From the cell containing the given text, extract its center point as [X, Y] coordinate. 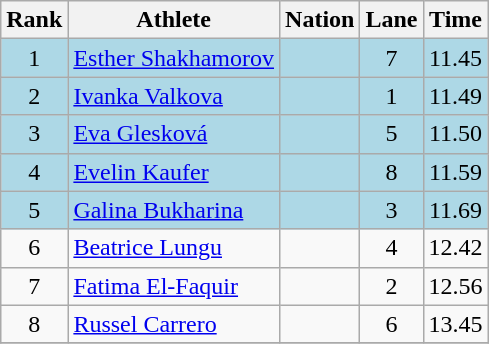
11.69 [456, 210]
Athlete [174, 20]
11.50 [456, 134]
Evelin Kaufer [174, 172]
Eva Glesková [174, 134]
11.59 [456, 172]
Esther Shakhamorov [174, 58]
Beatrice Lungu [174, 248]
11.49 [456, 96]
Russel Carrero [174, 324]
Nation [320, 20]
Ivanka Valkova [174, 96]
12.42 [456, 248]
Fatima El-Faquir [174, 286]
Galina Bukharina [174, 210]
Time [456, 20]
13.45 [456, 324]
Rank [34, 20]
12.56 [456, 286]
Lane [392, 20]
11.45 [456, 58]
